Scan for the cell matching the given text and deliver its (x, y) coordinate at center. 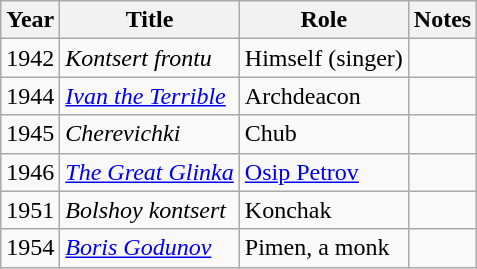
Chub (324, 134)
Bolshoy kontsert (150, 210)
1944 (30, 96)
Archdeacon (324, 96)
1942 (30, 58)
Himself (singer) (324, 58)
1954 (30, 248)
1945 (30, 134)
Boris Godunov (150, 248)
1951 (30, 210)
Pimen, a monk (324, 248)
Cherevichki (150, 134)
Year (30, 20)
Osip Petrov (324, 172)
Konchak (324, 210)
The Great Glinka (150, 172)
Notes (442, 20)
Ivan the Terrible (150, 96)
Role (324, 20)
Kontsert frontu (150, 58)
1946 (30, 172)
Title (150, 20)
